Locate the cell with the specified text and output its [x, y] center coordinate. 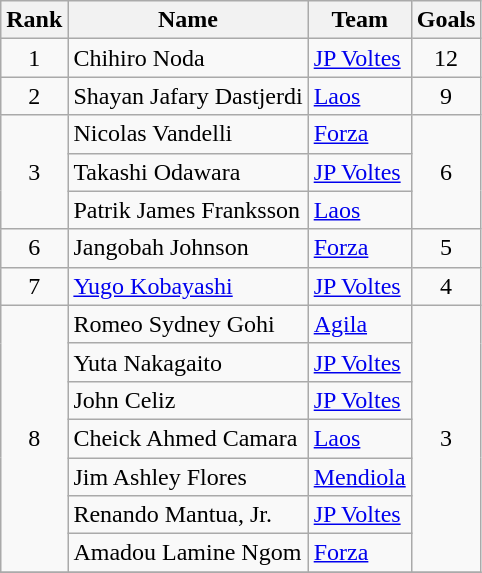
4 [446, 286]
Takashi Odawara [188, 172]
12 [446, 58]
Mendiola [360, 477]
9 [446, 96]
Goals [446, 20]
Nicolas Vandelli [188, 134]
1 [34, 58]
Jangobah Johnson [188, 248]
7 [34, 286]
Rank [34, 20]
Patrik James Franksson [188, 210]
Yuta Nakagaito [188, 362]
Amadou Lamine Ngom [188, 553]
Agila [360, 324]
5 [446, 248]
Romeo Sydney Gohi [188, 324]
Team [360, 20]
Cheick Ahmed Camara [188, 438]
John Celiz [188, 400]
Shayan Jafary Dastjerdi [188, 96]
Jim Ashley Flores [188, 477]
Chihiro Noda [188, 58]
8 [34, 438]
Yugo Kobayashi [188, 286]
2 [34, 96]
Renando Mantua, Jr. [188, 515]
Name [188, 20]
